Output the [X, Y] coordinate of the center of the cell containing the given text.  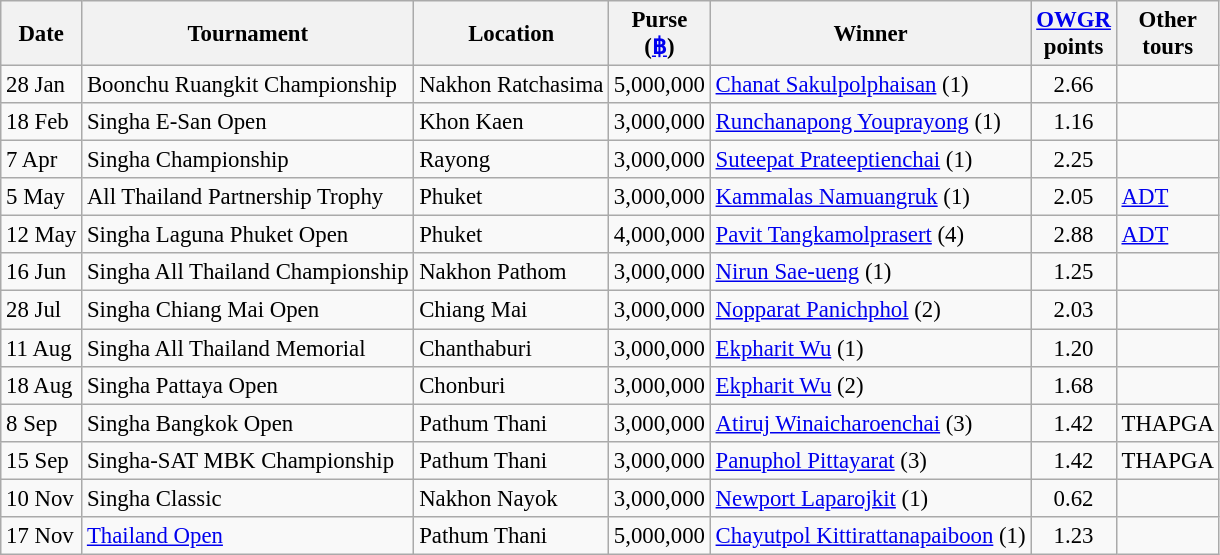
1.25 [1074, 273]
Boonchu Ruangkit Championship [248, 85]
Singha Bangkok Open [248, 423]
Winner [870, 34]
Nirun Sae-ueng (1) [870, 273]
Singha Championship [248, 160]
5 May [42, 197]
17 Nov [42, 536]
Singha E-San Open [248, 122]
1.16 [1074, 122]
16 Jun [42, 273]
1.68 [1074, 385]
7 Apr [42, 160]
Panuphol Pittayarat (3) [870, 460]
Chonburi [512, 385]
Chiang Mai [512, 310]
Nakhon Nayok [512, 498]
18 Feb [42, 122]
Othertours [1168, 34]
Suteepat Prateeptienchai (1) [870, 160]
Singha Laguna Phuket Open [248, 235]
8 Sep [42, 423]
1.23 [1074, 536]
2.66 [1074, 85]
Singha-SAT MBK Championship [248, 460]
Pavit Tangkamolprasert (4) [870, 235]
Tournament [248, 34]
Nakhon Pathom [512, 273]
10 Nov [42, 498]
Runchanapong Youprayong (1) [870, 122]
11 Aug [42, 348]
0.62 [1074, 498]
Date [42, 34]
All Thailand Partnership Trophy [248, 197]
Kammalas Namuangruk (1) [870, 197]
18 Aug [42, 385]
Purse(฿) [660, 34]
Newport Laparojkit (1) [870, 498]
Atiruj Winaicharoenchai (3) [870, 423]
Singha Pattaya Open [248, 385]
Singha All Thailand Memorial [248, 348]
Nopparat Panichphol (2) [870, 310]
28 Jul [42, 310]
Thailand Open [248, 536]
12 May [42, 235]
Chanthaburi [512, 348]
OWGRpoints [1074, 34]
Singha All Thailand Championship [248, 273]
Chayutpol Kittirattanapaiboon (1) [870, 536]
Singha Chiang Mai Open [248, 310]
4,000,000 [660, 235]
2.05 [1074, 197]
Khon Kaen [512, 122]
Ekpharit Wu (2) [870, 385]
Rayong [512, 160]
2.03 [1074, 310]
Singha Classic [248, 498]
2.25 [1074, 160]
Chanat Sakulpolphaisan (1) [870, 85]
1.20 [1074, 348]
28 Jan [42, 85]
2.88 [1074, 235]
15 Sep [42, 460]
Location [512, 34]
Ekpharit Wu (1) [870, 348]
Nakhon Ratchasima [512, 85]
